Locate the cell with the specified text and output its (x, y) center coordinate. 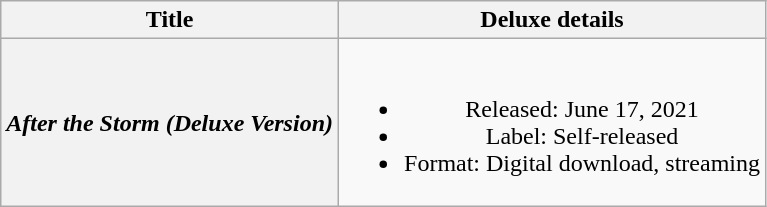
Deluxe details (552, 20)
After the Storm (Deluxe Version) (170, 122)
Title (170, 20)
Released: June 17, 2021Label: Self-releasedFormat: Digital download, streaming (552, 122)
